Return the [x, y] coordinate for the center point of the cell that contains the specified text.  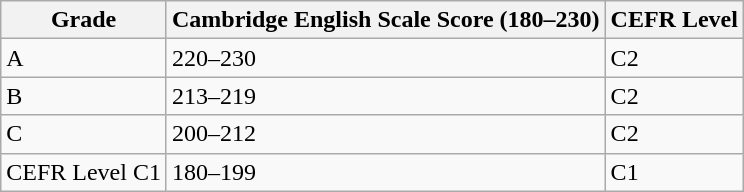
220–230 [386, 58]
A [84, 58]
Cambridge English Scale Score (180–230) [386, 20]
CEFR Level [674, 20]
C [84, 134]
C1 [674, 172]
Grade [84, 20]
B [84, 96]
200–212 [386, 134]
CEFR Level C1 [84, 172]
213–219 [386, 96]
180–199 [386, 172]
